Extract the (x, y) coordinate from the center of the cell holding the provided text.  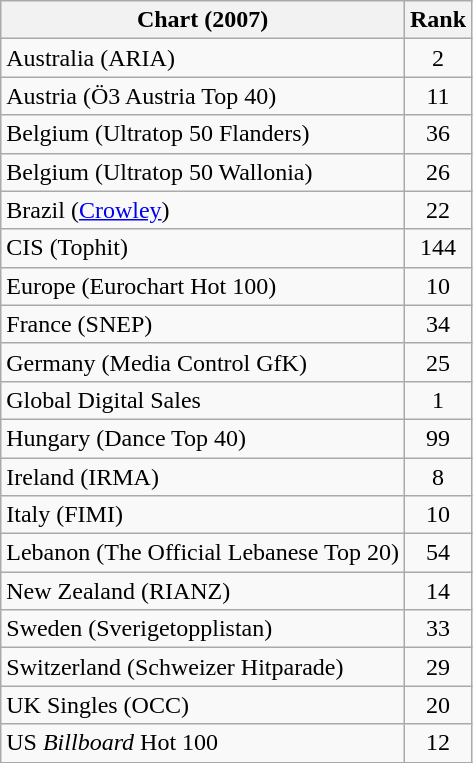
29 (438, 667)
France (SNEP) (203, 324)
Belgium (Ultratop 50 Wallonia) (203, 172)
New Zealand (RIANZ) (203, 591)
1 (438, 400)
34 (438, 324)
Belgium (Ultratop 50 Flanders) (203, 134)
Switzerland (Schweizer Hitparade) (203, 667)
36 (438, 134)
33 (438, 629)
UK Singles (OCC) (203, 705)
8 (438, 477)
Germany (Media Control GfK) (203, 362)
Australia (ARIA) (203, 58)
14 (438, 591)
54 (438, 553)
22 (438, 210)
Sweden (Sverigetopplistan) (203, 629)
99 (438, 438)
Ireland (IRMA) (203, 477)
25 (438, 362)
Austria (Ö3 Austria Top 40) (203, 96)
Global Digital Sales (203, 400)
Chart (2007) (203, 20)
144 (438, 248)
Europe (Eurochart Hot 100) (203, 286)
Brazil (Crowley) (203, 210)
26 (438, 172)
12 (438, 743)
Rank (438, 20)
2 (438, 58)
Lebanon (The Official Lebanese Top 20) (203, 553)
20 (438, 705)
Hungary (Dance Top 40) (203, 438)
US Billboard Hot 100 (203, 743)
11 (438, 96)
CIS (Tophit) (203, 248)
Italy (FIMI) (203, 515)
